Extract the [x, y] coordinate from the center of the cell holding the provided text.  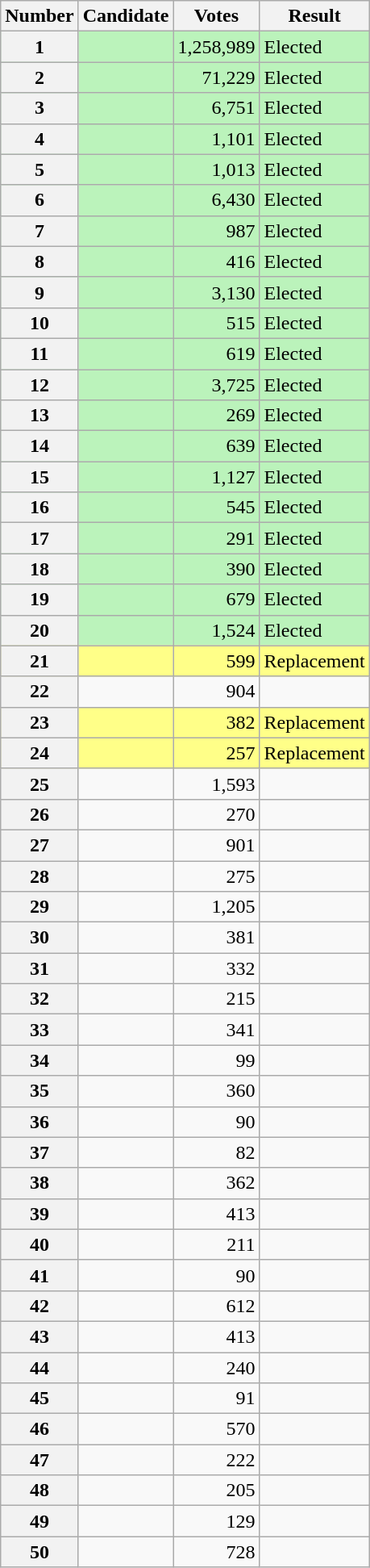
904 [216, 692]
13 [39, 416]
6,430 [216, 200]
45 [39, 1399]
211 [216, 1244]
15 [39, 477]
23 [39, 722]
619 [216, 353]
1,258,989 [216, 47]
416 [216, 261]
16 [39, 508]
36 [39, 1122]
11 [39, 353]
2 [39, 77]
39 [39, 1214]
5 [39, 169]
Candidate [126, 16]
1,524 [216, 630]
3 [39, 108]
12 [39, 385]
82 [216, 1152]
360 [216, 1091]
41 [39, 1275]
728 [216, 1552]
24 [39, 753]
9 [39, 292]
215 [216, 999]
47 [39, 1460]
291 [216, 538]
639 [216, 446]
21 [39, 661]
390 [216, 569]
Number [39, 16]
20 [39, 630]
30 [39, 938]
46 [39, 1429]
1 [39, 47]
599 [216, 661]
240 [216, 1368]
3,130 [216, 292]
49 [39, 1521]
381 [216, 938]
42 [39, 1306]
270 [216, 814]
1,205 [216, 907]
28 [39, 876]
129 [216, 1521]
679 [216, 600]
40 [39, 1244]
7 [39, 231]
269 [216, 416]
44 [39, 1368]
6 [39, 200]
27 [39, 845]
26 [39, 814]
Result [314, 16]
19 [39, 600]
382 [216, 722]
987 [216, 231]
31 [39, 968]
515 [216, 323]
17 [39, 538]
222 [216, 1460]
43 [39, 1336]
50 [39, 1552]
71,229 [216, 77]
34 [39, 1060]
8 [39, 261]
91 [216, 1399]
3,725 [216, 385]
612 [216, 1306]
1,013 [216, 169]
1,101 [216, 139]
18 [39, 569]
37 [39, 1152]
341 [216, 1030]
1,127 [216, 477]
6,751 [216, 108]
33 [39, 1030]
332 [216, 968]
32 [39, 999]
35 [39, 1091]
257 [216, 753]
38 [39, 1183]
48 [39, 1491]
275 [216, 876]
205 [216, 1491]
1,593 [216, 784]
Votes [216, 16]
570 [216, 1429]
99 [216, 1060]
545 [216, 508]
4 [39, 139]
25 [39, 784]
10 [39, 323]
901 [216, 845]
22 [39, 692]
14 [39, 446]
362 [216, 1183]
29 [39, 907]
